Pinpoint the cell where the given text exists, returning its [x, y] midpoint coordinate. 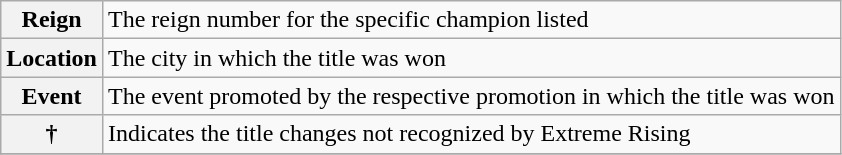
Location [52, 58]
The event promoted by the respective promotion in which the title was won [471, 96]
Indicates the title changes not recognized by Extreme Rising [471, 134]
† [52, 134]
Event [52, 96]
The city in which the title was won [471, 58]
Reign [52, 20]
The reign number for the specific champion listed [471, 20]
